Scan for the cell matching the given text and deliver its [X, Y] coordinate at center. 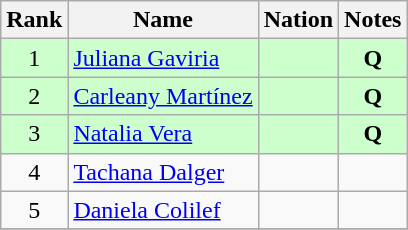
Tachana Dalger [163, 172]
5 [34, 210]
Nation [298, 20]
Natalia Vera [163, 134]
2 [34, 96]
Rank [34, 20]
Name [163, 20]
4 [34, 172]
3 [34, 134]
1 [34, 58]
Juliana Gaviria [163, 58]
Carleany Martínez [163, 96]
Notes [373, 20]
Daniela Colilef [163, 210]
